From the cell containing the given text, extract its center point as [X, Y] coordinate. 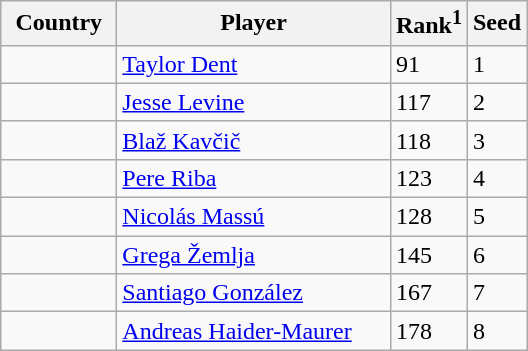
117 [428, 102]
Jesse Levine [254, 102]
4 [496, 178]
Grega Žemlja [254, 255]
118 [428, 140]
145 [428, 255]
123 [428, 178]
128 [428, 217]
8 [496, 331]
Nicolás Massú [254, 217]
Seed [496, 24]
Taylor Dent [254, 64]
Pere Riba [254, 178]
Andreas Haider-Maurer [254, 331]
Player [254, 24]
Rank1 [428, 24]
2 [496, 102]
178 [428, 331]
167 [428, 293]
Blaž Kavčič [254, 140]
91 [428, 64]
7 [496, 293]
6 [496, 255]
5 [496, 217]
Santiago González [254, 293]
1 [496, 64]
Country [59, 24]
3 [496, 140]
